Extract the (x, y) coordinate from the center of the cell holding the provided text.  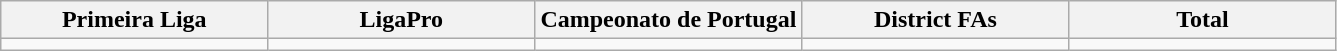
Primeira Liga (134, 20)
Total (1202, 20)
Campeonato de Portugal (668, 20)
District FAs (936, 20)
LigaPro (402, 20)
